Identify which cell holds the provided text, then report its (x, y) central coordinate. 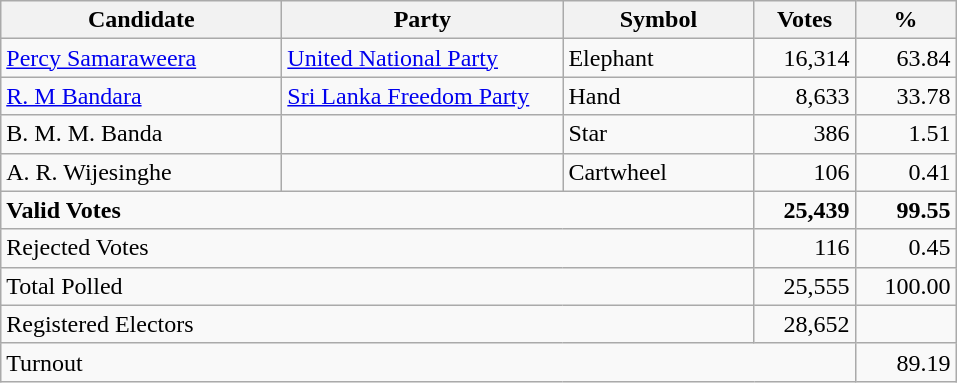
Hand (658, 96)
Party (422, 20)
A. R. Wijesinghe (142, 172)
Sri Lanka Freedom Party (422, 96)
United National Party (422, 58)
33.78 (906, 96)
25,439 (804, 210)
Elephant (658, 58)
16,314 (804, 58)
28,652 (804, 324)
106 (804, 172)
Percy Samaraweera (142, 58)
0.45 (906, 248)
Total Polled (378, 286)
B. M. M. Banda (142, 134)
Votes (804, 20)
100.00 (906, 286)
386 (804, 134)
Registered Electors (378, 324)
1.51 (906, 134)
Turnout (428, 362)
Valid Votes (378, 210)
Rejected Votes (378, 248)
R. M Bandara (142, 96)
63.84 (906, 58)
8,633 (804, 96)
89.19 (906, 362)
Symbol (658, 20)
Star (658, 134)
25,555 (804, 286)
Cartwheel (658, 172)
99.55 (906, 210)
116 (804, 248)
0.41 (906, 172)
% (906, 20)
Candidate (142, 20)
